Return (x, y) of the center of cell containing provided text 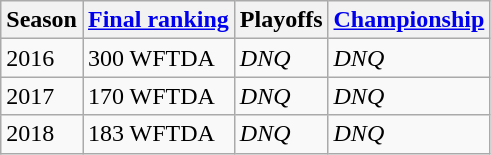
Season (42, 20)
2018 (42, 134)
2017 (42, 96)
300 WFTDA (158, 58)
Final ranking (158, 20)
2016 (42, 58)
Championship (409, 20)
Playoffs (281, 20)
183 WFTDA (158, 134)
170 WFTDA (158, 96)
